Identify which cell holds the provided text, then report its (X, Y) central coordinate. 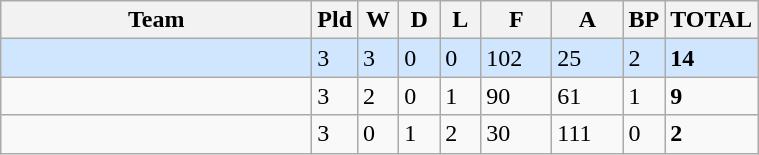
Team (156, 20)
9 (712, 96)
D (420, 20)
A (588, 20)
TOTAL (712, 20)
F (516, 20)
90 (516, 96)
14 (712, 58)
102 (516, 58)
61 (588, 96)
Pld (335, 20)
25 (588, 58)
30 (516, 134)
W (378, 20)
BP (644, 20)
L (460, 20)
111 (588, 134)
